Find where the given text appears and provide that cell's center as [x, y] coordinate. 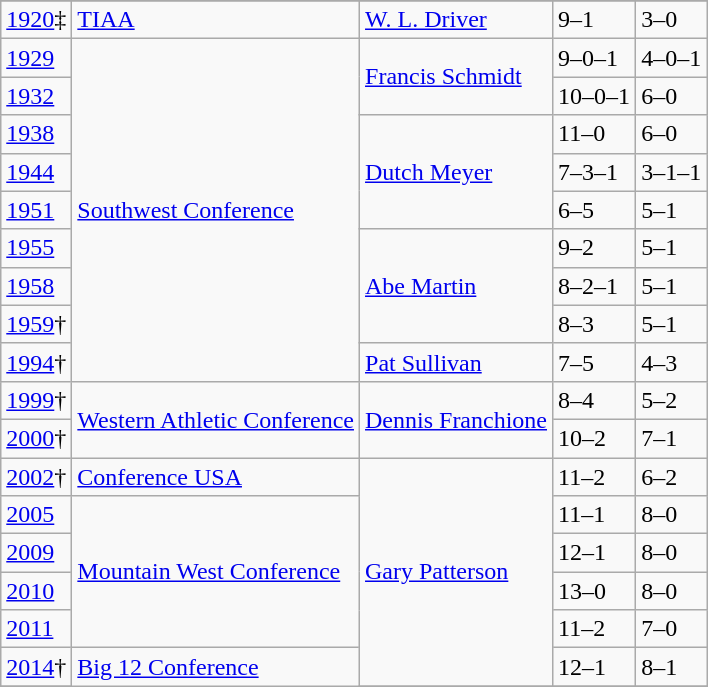
1944 [36, 172]
Conference USA [216, 477]
9–1 [594, 20]
Western Athletic Conference [216, 419]
2002† [36, 477]
8–3 [594, 324]
2009 [36, 553]
1932 [36, 96]
Abe Martin [456, 286]
2000† [36, 438]
8–2–1 [594, 286]
10–0–1 [594, 96]
Big 12 Conference [216, 667]
8–4 [594, 400]
1951 [36, 210]
7–1 [672, 438]
9–0–1 [594, 58]
7–3–1 [594, 172]
TIAA [216, 20]
3–0 [672, 20]
1959† [36, 324]
7–5 [594, 362]
2010 [36, 591]
10–2 [594, 438]
9–2 [594, 248]
1929 [36, 58]
4–0–1 [672, 58]
5–2 [672, 400]
Pat Sullivan [456, 362]
1994† [36, 362]
8–1 [672, 667]
1920‡ [36, 20]
Southwest Conference [216, 210]
4–3 [672, 362]
2014† [36, 667]
2005 [36, 515]
Gary Patterson [456, 572]
1958 [36, 286]
6–5 [594, 210]
1938 [36, 134]
Dutch Meyer [456, 172]
1955 [36, 248]
2011 [36, 629]
W. L. Driver [456, 20]
Francis Schmidt [456, 77]
7–0 [672, 629]
1999† [36, 400]
11–1 [594, 515]
Dennis Franchione [456, 419]
Mountain West Conference [216, 572]
11–0 [594, 134]
3–1–1 [672, 172]
13–0 [594, 591]
6–2 [672, 477]
